For the text-containing cell, return its midpoint in [X, Y] coordinate format. 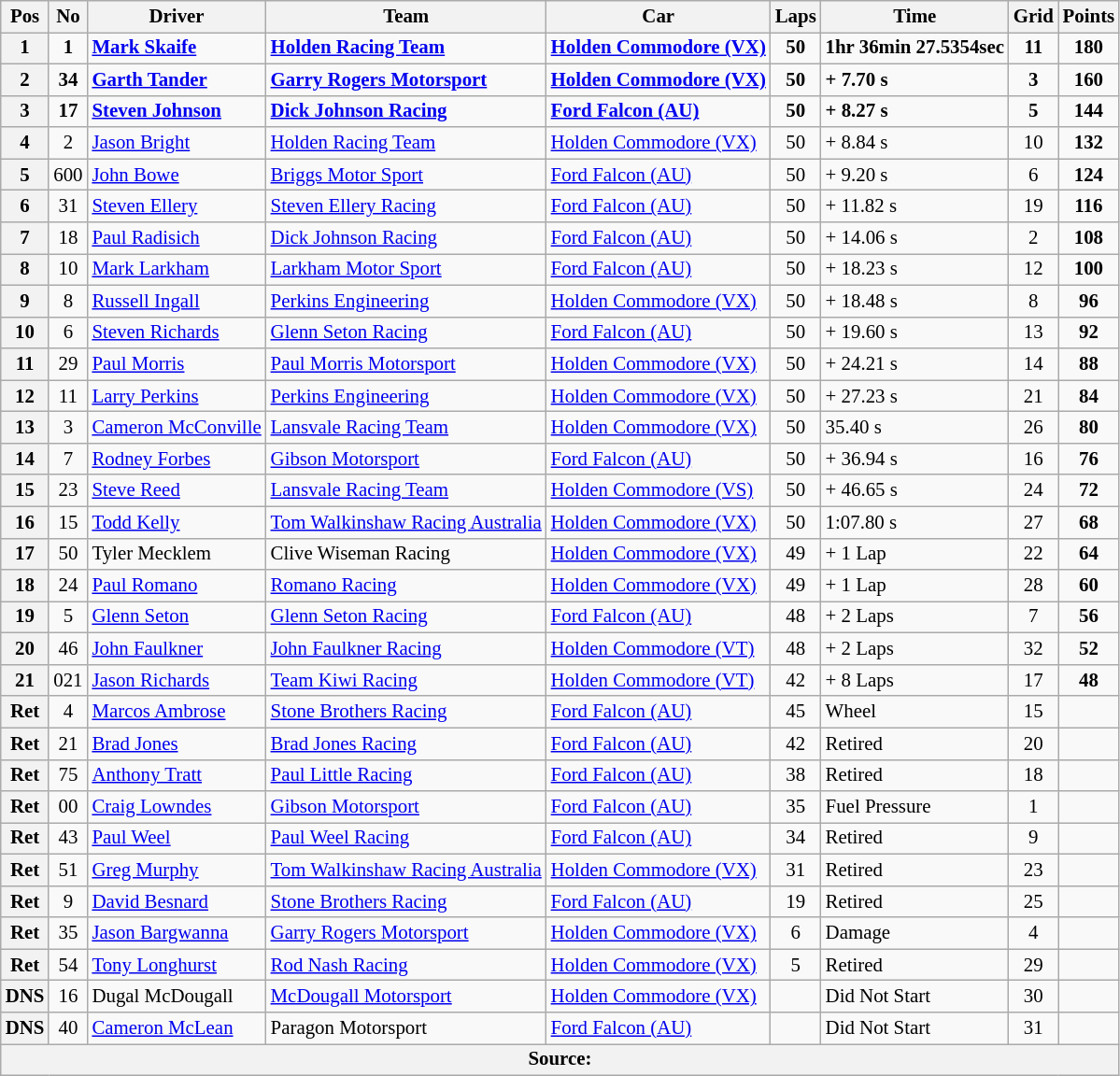
40 [67, 1028]
43 [67, 839]
John Faulkner Racing [406, 649]
Laps [796, 17]
Clive Wiseman Racing [406, 554]
Rod Nash Racing [406, 965]
72 [1089, 490]
+ 19.60 s [915, 333]
Marcos Ambrose [176, 712]
25 [1033, 901]
McDougall Motorsport [406, 997]
+ 9.20 s [915, 175]
Larkham Motor Sport [406, 269]
Car [659, 17]
Craig Lowndes [176, 807]
35.40 s [915, 428]
+ 18.48 s [915, 301]
30 [1033, 997]
+ 8.27 s [915, 111]
Garth Tander [176, 79]
64 [1089, 554]
+ 27.23 s [915, 396]
Glenn Seton [176, 617]
26 [1033, 428]
32 [1033, 649]
116 [1089, 206]
92 [1089, 333]
75 [67, 775]
021 [67, 680]
52 [1089, 649]
Team Kiwi Racing [406, 680]
600 [67, 175]
Paul Morris [176, 364]
Brad Jones [176, 743]
96 [1089, 301]
Wheel [915, 712]
+ 24.21 s [915, 364]
1:07.80 s [915, 522]
+ 18.23 s [915, 269]
132 [1089, 143]
Grid [1033, 17]
Russell Ingall [176, 301]
Damage [915, 933]
Mark Larkham [176, 269]
Paul Radisich [176, 238]
Briggs Motor Sport [406, 175]
46 [67, 649]
+ 46.65 s [915, 490]
160 [1089, 79]
Points [1089, 17]
22 [1033, 554]
Team [406, 17]
Greg Murphy [176, 870]
Paul Little Racing [406, 775]
Jason Bargwanna [176, 933]
Romano Racing [406, 586]
Steven Ellery Racing [406, 206]
John Bowe [176, 175]
Steven Ellery [176, 206]
108 [1089, 238]
60 [1089, 586]
John Faulkner [176, 649]
38 [796, 775]
Paul Weel Racing [406, 839]
+ 14.06 s [915, 238]
88 [1089, 364]
00 [67, 807]
Driver [176, 17]
Brad Jones Racing [406, 743]
1hr 36min 27.5354sec [915, 48]
76 [1089, 459]
27 [1033, 522]
124 [1089, 175]
Cameron McLean [176, 1028]
+ 11.82 s [915, 206]
Paul Romano [176, 586]
Steven Richards [176, 333]
No [67, 17]
28 [1033, 586]
Paragon Motorsport [406, 1028]
Todd Kelly [176, 522]
Steve Reed [176, 490]
Steven Johnson [176, 111]
Larry Perkins [176, 396]
+ 8 Laps [915, 680]
+ 7.70 s [915, 79]
Rodney Forbes [176, 459]
+ 36.94 s [915, 459]
Mark Skaife [176, 48]
54 [67, 965]
180 [1089, 48]
David Besnard [176, 901]
Tony Longhurst [176, 965]
45 [796, 712]
Fuel Pressure [915, 807]
Time [915, 17]
Source: [560, 1060]
68 [1089, 522]
100 [1089, 269]
Jason Richards [176, 680]
+ 8.84 s [915, 143]
84 [1089, 396]
Jason Bright [176, 143]
Tyler Mecklem [176, 554]
51 [67, 870]
Paul Morris Motorsport [406, 364]
Pos [25, 17]
80 [1089, 428]
Paul Weel [176, 839]
Dugal McDougall [176, 997]
Holden Commodore (VS) [659, 490]
Anthony Tratt [176, 775]
Cameron McConville [176, 428]
144 [1089, 111]
56 [1089, 617]
